Detect which cell encompasses the target text, then output its (x, y) center coordinate. 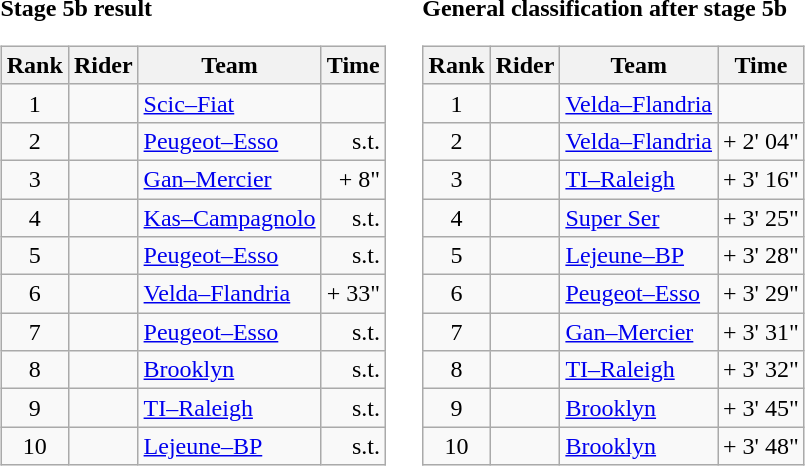
+ 3' 28" (762, 256)
+ 33" (353, 294)
Kas–Campagnolo (230, 217)
+ 3' 32" (762, 370)
+ 2' 04" (762, 141)
Scic–Fiat (230, 103)
+ 3' 25" (762, 217)
+ 3' 48" (762, 446)
+ 3' 31" (762, 332)
+ 8" (353, 179)
Super Ser (639, 217)
+ 3' 29" (762, 294)
+ 3' 45" (762, 408)
+ 3' 16" (762, 179)
